Provide the [x, y] coordinate of the cell's center where the given text is located.  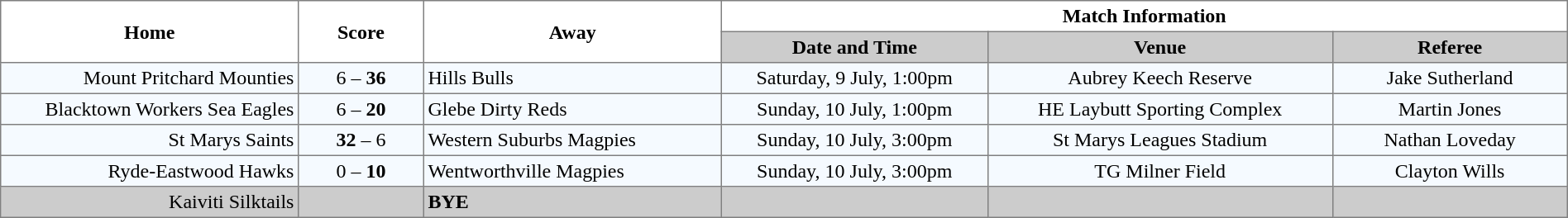
St Marys Saints [150, 140]
Blacktown Workers Sea Eagles [150, 109]
Date and Time [854, 47]
Match Information [1145, 17]
Saturday, 9 July, 1:00pm [854, 78]
32 – 6 [361, 140]
BYE [572, 202]
Hills Bulls [572, 78]
6 – 36 [361, 78]
Nathan Loveday [1450, 140]
Referee [1450, 47]
Ryde-Eastwood Hawks [150, 171]
Glebe Dirty Reds [572, 109]
Home [150, 31]
TG Milner Field [1159, 171]
Aubrey Keech Reserve [1159, 78]
Sunday, 10 July, 1:00pm [854, 109]
Western Suburbs Magpies [572, 140]
Score [361, 31]
Away [572, 31]
0 – 10 [361, 171]
HE Laybutt Sporting Complex [1159, 109]
Kaiviti Silktails [150, 202]
Martin Jones [1450, 109]
Clayton Wills [1450, 171]
Mount Pritchard Mounties [150, 78]
St Marys Leagues Stadium [1159, 140]
Wentworthville Magpies [572, 171]
6 – 20 [361, 109]
Jake Sutherland [1450, 78]
Venue [1159, 47]
